Detect which cell encompasses the target text, then output its (x, y) center coordinate. 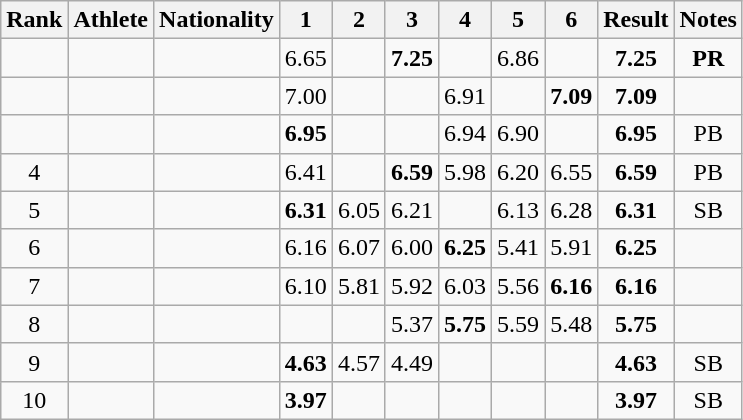
Athlete (111, 20)
5.81 (358, 286)
5.41 (518, 248)
Nationality (217, 20)
6.03 (464, 286)
6.41 (306, 172)
6.90 (518, 134)
2 (358, 20)
6.65 (306, 58)
7.00 (306, 96)
5.59 (518, 324)
6.13 (518, 210)
5.56 (518, 286)
5.37 (412, 324)
1 (306, 20)
Notes (708, 20)
6.91 (464, 96)
5.91 (572, 248)
8 (34, 324)
6.07 (358, 248)
5.98 (464, 172)
6.94 (464, 134)
4.49 (412, 362)
4.57 (358, 362)
6.05 (358, 210)
3 (412, 20)
Result (636, 20)
6.86 (518, 58)
6.28 (572, 210)
PR (708, 58)
7 (34, 286)
6.00 (412, 248)
6.20 (518, 172)
6.21 (412, 210)
5.92 (412, 286)
5.48 (572, 324)
6.55 (572, 172)
9 (34, 362)
Rank (34, 20)
6.10 (306, 286)
10 (34, 400)
